Detect which cell encompasses the target text, then output its [x, y] center coordinate. 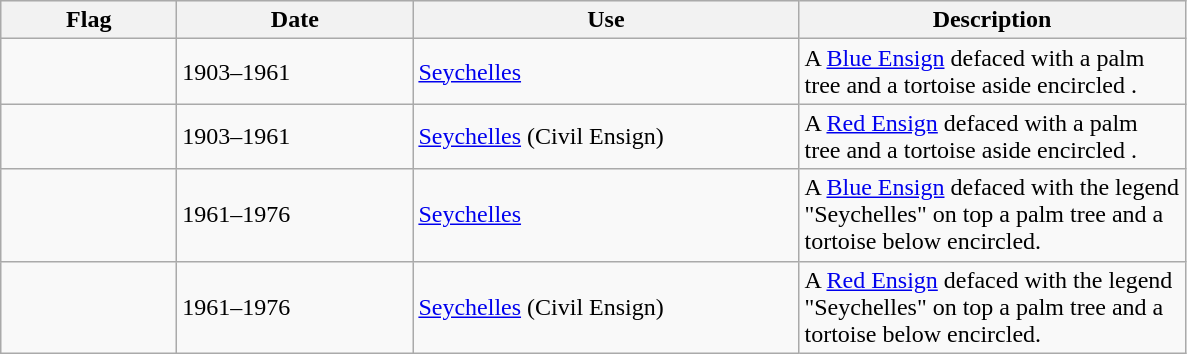
Date [295, 20]
A Red Ensign defaced with the legend "Seychelles" on top a palm tree and a tortoise below encircled. [992, 307]
Description [992, 20]
A Red Ensign defaced with a palm tree and a tortoise aside encircled . [992, 136]
A Blue Ensign defaced with the legend "Seychelles" on top a palm tree and a tortoise below encircled. [992, 215]
Use [606, 20]
Flag [89, 20]
A Blue Ensign defaced with a palm tree and a tortoise aside encircled . [992, 72]
